Detect which cell encompasses the target text, then output its [x, y] center coordinate. 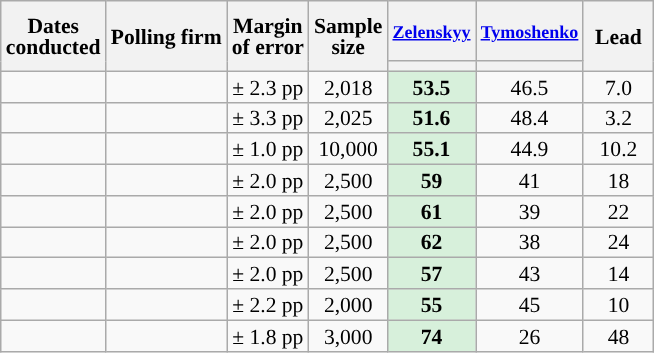
Zelenskyy [431, 31]
10.2 [618, 150]
14 [618, 274]
2,000 [348, 304]
44.9 [530, 150]
10 [618, 304]
2,018 [348, 86]
± 3.3 pp [268, 118]
26 [530, 336]
61 [431, 212]
48 [618, 336]
3.2 [618, 118]
18 [618, 180]
45 [530, 304]
2,025 [348, 118]
53.5 [431, 86]
7.0 [618, 86]
74 [431, 336]
3,000 [348, 336]
± 2.2 pp [268, 304]
Tymoshenko [530, 31]
Samplesize [348, 36]
51.6 [431, 118]
± 1.0 pp [268, 150]
43 [530, 274]
62 [431, 242]
55 [431, 304]
Marginof error [268, 36]
39 [530, 212]
59 [431, 180]
Polling firm [166, 36]
46.5 [530, 86]
24 [618, 242]
48.4 [530, 118]
41 [530, 180]
Datesconducted [54, 36]
57 [431, 274]
± 2.3 pp [268, 86]
38 [530, 242]
22 [618, 212]
55.1 [431, 150]
10,000 [348, 150]
Lead [618, 36]
± 1.8 pp [268, 336]
